Output the [X, Y] coordinate of the center of the cell containing the given text.  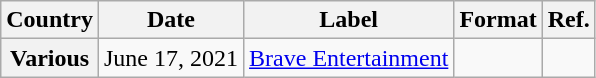
Various [50, 58]
June 17, 2021 [170, 58]
Format [498, 20]
Country [50, 20]
Ref. [568, 20]
Date [170, 20]
Label [349, 20]
Brave Entertainment [349, 58]
